Locate the cell with the specified text and output its [X, Y] center coordinate. 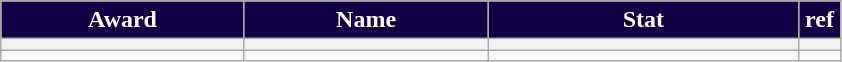
ref [820, 20]
Stat [644, 20]
Award [123, 20]
Name [366, 20]
